Extract the [X, Y] coordinate from the center of the cell holding the provided text.  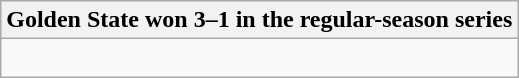
Golden State won 3–1 in the regular-season series [260, 20]
